Output the (x, y) coordinate of the center of the cell containing the given text.  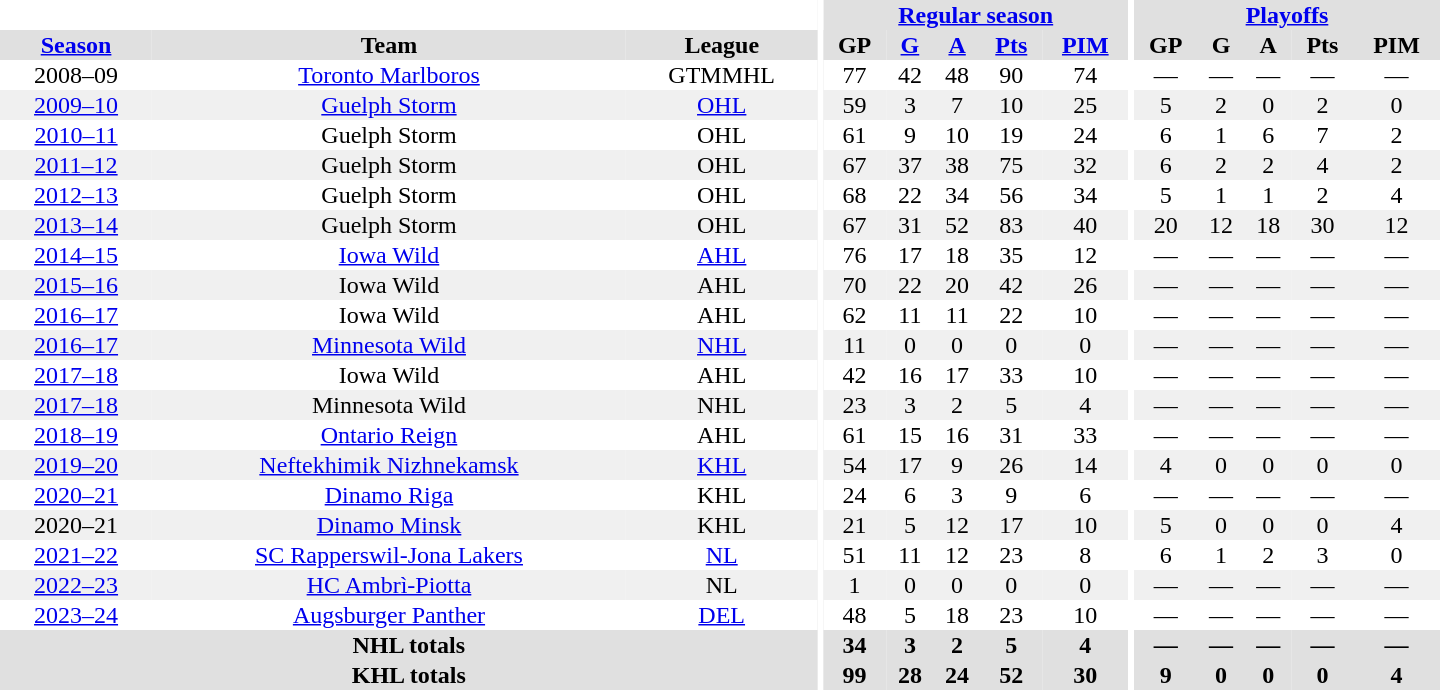
Dinamo Riga (389, 495)
Toronto Marlboros (389, 75)
32 (1086, 165)
28 (910, 675)
21 (855, 525)
Season (76, 45)
Ontario Reign (389, 435)
Neftekhimik Nizhnekamsk (389, 465)
DEL (722, 615)
GTMMHL (722, 75)
8 (1086, 555)
2009–10 (76, 105)
83 (1012, 225)
40 (1086, 225)
2015–16 (76, 285)
35 (1012, 255)
15 (910, 435)
Dinamo Minsk (389, 525)
2018–19 (76, 435)
2023–24 (76, 615)
56 (1012, 195)
38 (958, 165)
75 (1012, 165)
90 (1012, 75)
70 (855, 285)
2012–13 (76, 195)
2013–14 (76, 225)
NHL totals (409, 645)
2008–09 (76, 75)
99 (855, 675)
2014–15 (76, 255)
19 (1012, 135)
Playoffs (1287, 15)
59 (855, 105)
2011–12 (76, 165)
Augsburger Panther (389, 615)
74 (1086, 75)
HC Ambrì-Piotta (389, 585)
2021–22 (76, 555)
62 (855, 315)
37 (910, 165)
League (722, 45)
Regular season (976, 15)
25 (1086, 105)
2022–23 (76, 585)
77 (855, 75)
76 (855, 255)
2010–11 (76, 135)
14 (1086, 465)
68 (855, 195)
2019–20 (76, 465)
Team (389, 45)
54 (855, 465)
51 (855, 555)
KHL totals (409, 675)
SC Rapperswil-Jona Lakers (389, 555)
